Identify which cell holds the provided text, then report its [X, Y] central coordinate. 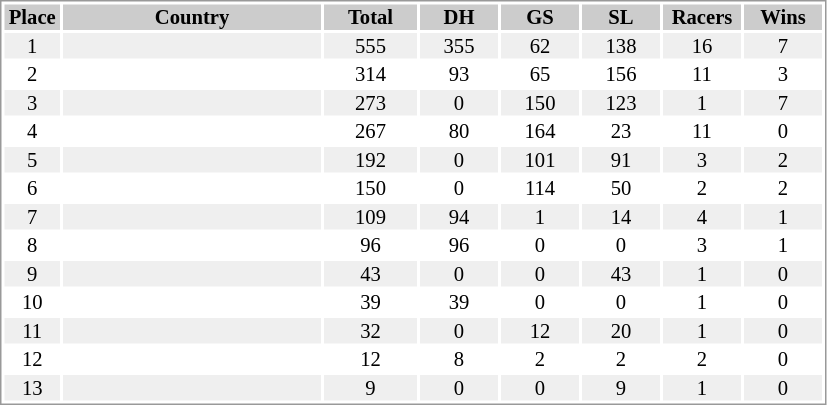
Place [32, 17]
114 [540, 189]
16 [702, 46]
10 [32, 303]
Total [370, 17]
138 [621, 46]
14 [621, 217]
Wins [783, 17]
123 [621, 103]
GS [540, 17]
93 [459, 75]
164 [540, 131]
50 [621, 189]
62 [540, 46]
109 [370, 217]
267 [370, 131]
192 [370, 160]
23 [621, 131]
20 [621, 331]
13 [32, 388]
SL [621, 17]
314 [370, 75]
Racers [702, 17]
5 [32, 160]
32 [370, 331]
Country [192, 17]
355 [459, 46]
6 [32, 189]
273 [370, 103]
101 [540, 160]
156 [621, 75]
94 [459, 217]
65 [540, 75]
91 [621, 160]
DH [459, 17]
555 [370, 46]
80 [459, 131]
